For the text-containing cell, return its midpoint in (X, Y) coordinate format. 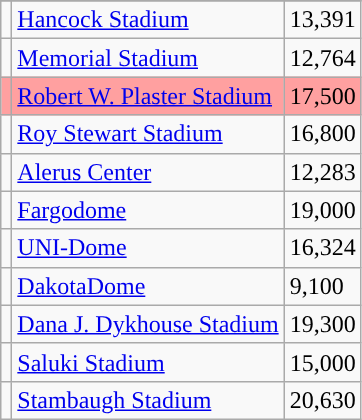
16,800 (322, 134)
17,500 (322, 96)
19,300 (322, 324)
Stambaugh Stadium (148, 400)
12,764 (322, 58)
16,324 (322, 248)
19,000 (322, 210)
Saluki Stadium (148, 362)
15,000 (322, 362)
DakotaDome (148, 286)
Roy Stewart Stadium (148, 134)
Memorial Stadium (148, 58)
Robert W. Plaster Stadium (148, 96)
20,630 (322, 400)
Dana J. Dykhouse Stadium (148, 324)
12,283 (322, 172)
UNI-Dome (148, 248)
Fargodome (148, 210)
Alerus Center (148, 172)
Hancock Stadium (148, 20)
9,100 (322, 286)
13,391 (322, 20)
